Provide the [x, y] coordinate of the cell's center where the given text is located.  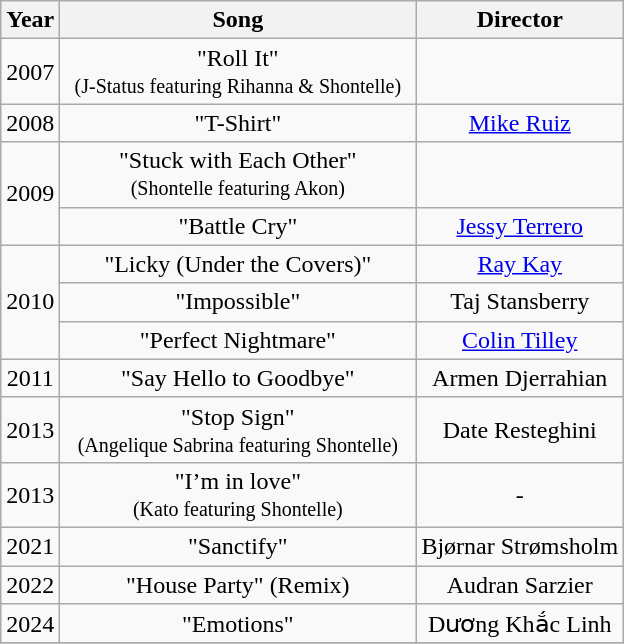
2009 [30, 194]
2021 [30, 546]
"Sanctify" [238, 546]
2022 [30, 585]
"House Party" (Remix) [238, 585]
"Say Hello to Goodbye" [238, 378]
"Impossible" [238, 302]
"Stuck with Each Other" (Shontelle featuring Akon) [238, 174]
"Battle Cry" [238, 226]
Date Resteghini [520, 430]
2011 [30, 378]
"I’m in love"(Kato featuring Shontelle) [238, 494]
Song [238, 20]
Taj Stansberry [520, 302]
2024 [30, 624]
"Emotions" [238, 624]
Armen Djerrahian [520, 378]
Audran Sarzier [520, 585]
"Stop Sign"(Angelique Sabrina featuring Shontelle) [238, 430]
Jessy Terrero [520, 226]
Bjørnar Strømsholm [520, 546]
2010 [30, 302]
"T-Shirt" [238, 123]
"Perfect Nightmare" [238, 340]
- [520, 494]
Mike Ruiz [520, 123]
Dương Khắc Linh [520, 624]
Colin Tilley [520, 340]
2007 [30, 72]
Director [520, 20]
Ray Kay [520, 264]
Year [30, 20]
2008 [30, 123]
"Licky (Under the Covers)" [238, 264]
"Roll It" (J-Status featuring Rihanna & Shontelle) [238, 72]
